Capture the cell that displays the provided text and extract its [X, Y] central coordinate. 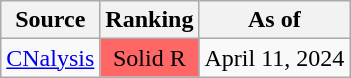
Source [50, 20]
Solid R [150, 58]
CNalysis [50, 58]
April 11, 2024 [274, 58]
As of [274, 20]
Ranking [150, 20]
